For the text-containing cell, return its midpoint in (X, Y) coordinate format. 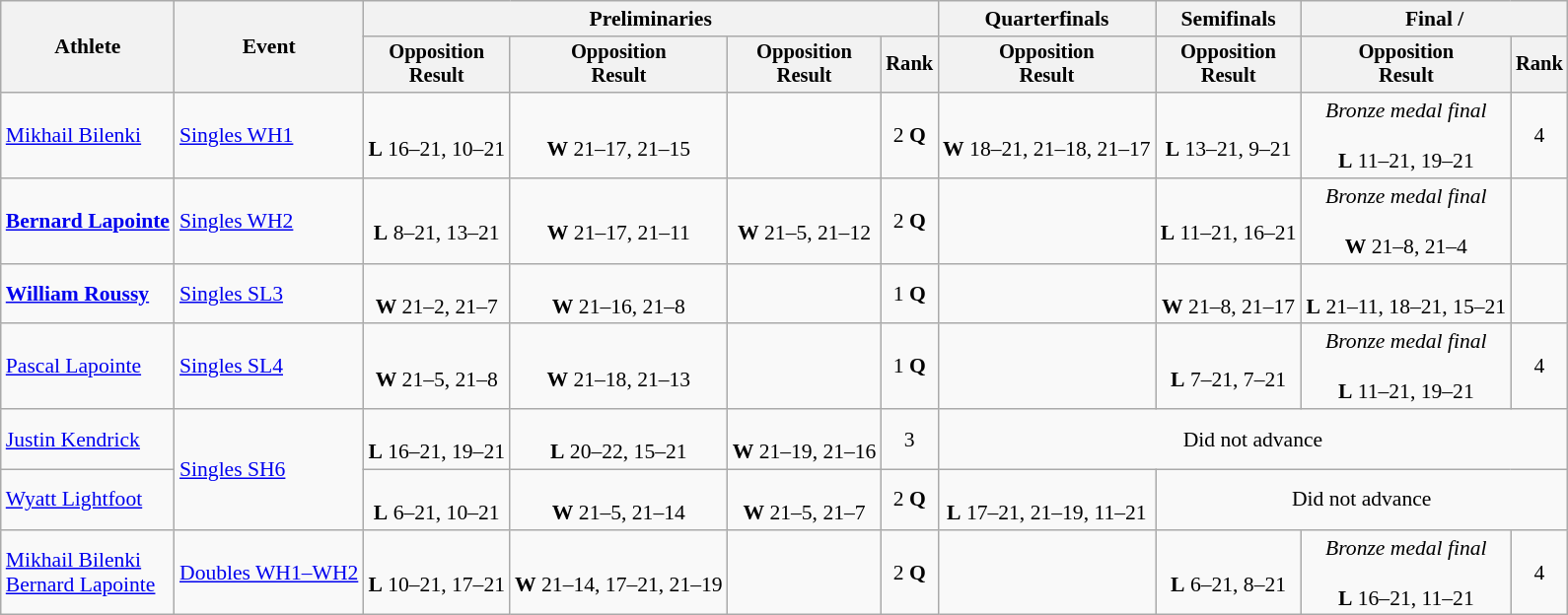
W 21–5, 21–8 (436, 367)
L 11–21, 16–21 (1229, 221)
Singles SH6 (268, 469)
W 18–21, 21–18, 21–17 (1047, 136)
Singles WH1 (268, 136)
L 20–22, 15–21 (619, 440)
L 21–11, 18–21, 15–21 (1406, 294)
L 8–21, 13–21 (436, 221)
Wyatt Lightfoot (88, 501)
W 21–5, 21–14 (619, 501)
W 21–17, 21–11 (619, 221)
Singles SL3 (268, 294)
L 16–21, 10–21 (436, 136)
W 21–2, 21–7 (436, 294)
Quarterfinals (1047, 19)
William Roussy (88, 294)
Semifinals (1229, 19)
Final / (1435, 19)
Bronze medal finalW 21–8, 21–4 (1406, 221)
L 7–21, 7–21 (1229, 367)
Justin Kendrick (88, 440)
L 17–21, 21–19, 11–21 (1047, 501)
W 21–8, 21–17 (1229, 294)
L 13–21, 9–21 (1229, 136)
Athlete (88, 47)
L 6–21, 10–21 (436, 501)
W 21–16, 21–8 (619, 294)
Preliminaries (651, 19)
Event (268, 47)
Pascal Lapointe (88, 367)
Bernard Lapointe (88, 221)
L 16–21, 19–21 (436, 440)
Singles WH2 (268, 221)
W 21–17, 21–15 (619, 136)
W 21–18, 21–13 (619, 367)
Singles SL4 (268, 367)
Mikhail Bilenki (88, 136)
3 (909, 440)
W 21–5, 21–7 (805, 501)
W 21–5, 21–12 (805, 221)
W 21–19, 21–16 (805, 440)
